Provide the (X, Y) coordinate of the cell's center where the given text is located.  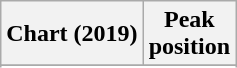
Peakposition (189, 34)
Chart (2019) (72, 34)
